Extract the (X, Y) coordinate from the center of the cell holding the provided text.  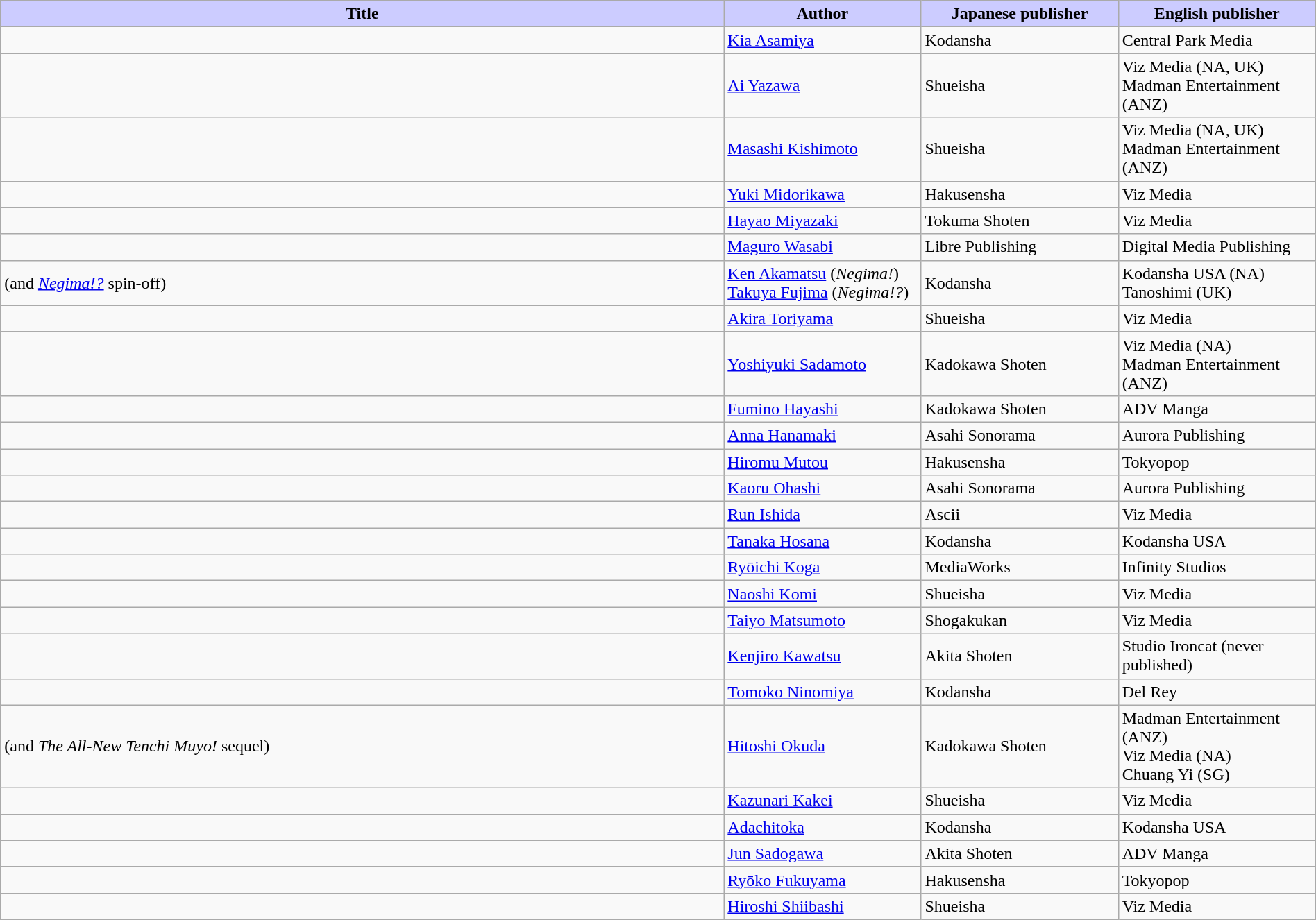
Studio Ironcat (never published) (1217, 656)
Central Park Media (1217, 40)
Tokuma Shoten (1020, 221)
Tomoko Ninomiya (822, 692)
Hayao Miyazaki (822, 221)
Run Ishida (822, 515)
Libre Publishing (1020, 247)
Madman Entertainment (ANZ) Viz Media (NA) Chuang Yi (SG) (1217, 747)
Ai Yazawa (822, 85)
Ken Akamatsu (Negima!) Takuya Fujima (Negima!?) (822, 283)
Akira Toriyama (822, 318)
MediaWorks (1020, 568)
Hitoshi Okuda (822, 747)
Title (362, 14)
Del Rey (1217, 692)
Japanese publisher (1020, 14)
Ryōko Fukuyama (822, 880)
Hiroshi Shiibashi (822, 906)
Naoshi Komi (822, 594)
Shogakukan (1020, 620)
Ryōichi Koga (822, 568)
Taiyo Matsumoto (822, 620)
Kia Asamiya (822, 40)
Masashi Kishimoto (822, 149)
Tanaka Hosana (822, 541)
Kenjiro Kawatsu (822, 656)
(and The All-New Tenchi Muyo! sequel) (362, 747)
Yoshiyuki Sadamoto (822, 364)
Kazunari Kakei (822, 801)
Ascii (1020, 515)
Fumino Hayashi (822, 409)
Kodansha USA (NA) Tanoshimi (UK) (1217, 283)
Jun Sadogawa (822, 853)
Kaoru Ohashi (822, 488)
Hiromu Mutou (822, 461)
Maguro Wasabi (822, 247)
Yuki Midorikawa (822, 194)
Digital Media Publishing (1217, 247)
Viz Media (NA) Madman Entertainment (ANZ) (1217, 364)
Anna Hanamaki (822, 435)
Infinity Studios (1217, 568)
Adachitoka (822, 827)
(and Negima!? spin-off) (362, 283)
Author (822, 14)
English publisher (1217, 14)
